Provide the [x, y] coordinate of the cell's center where the given text is located.  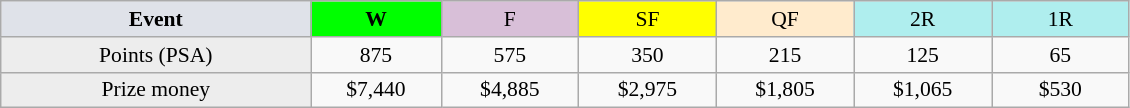
Prize money [156, 90]
W [376, 19]
1R [1061, 19]
$7,440 [376, 90]
F [510, 19]
125 [923, 55]
$1,805 [785, 90]
575 [510, 55]
875 [376, 55]
SF [648, 19]
$4,885 [510, 90]
QF [785, 19]
350 [648, 55]
2R [923, 19]
Event [156, 19]
65 [1061, 55]
215 [785, 55]
$2,975 [648, 90]
$1,065 [923, 90]
$530 [1061, 90]
Points (PSA) [156, 55]
